For the text-containing cell, return its midpoint in (X, Y) coordinate format. 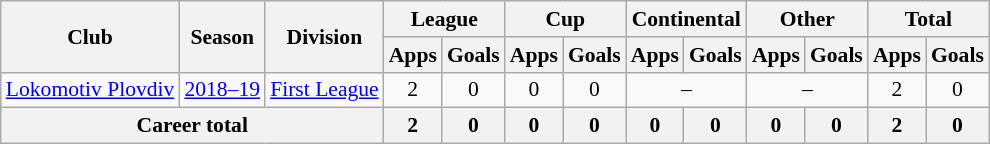
Total (928, 19)
Season (222, 36)
Cup (566, 19)
League (444, 19)
Career total (192, 126)
Continental (686, 19)
2018–19 (222, 90)
Division (324, 36)
Other (808, 19)
Club (90, 36)
Lokomotiv Plovdiv (90, 90)
First League (324, 90)
